Find where the given text appears and provide that cell's center as (x, y) coordinate. 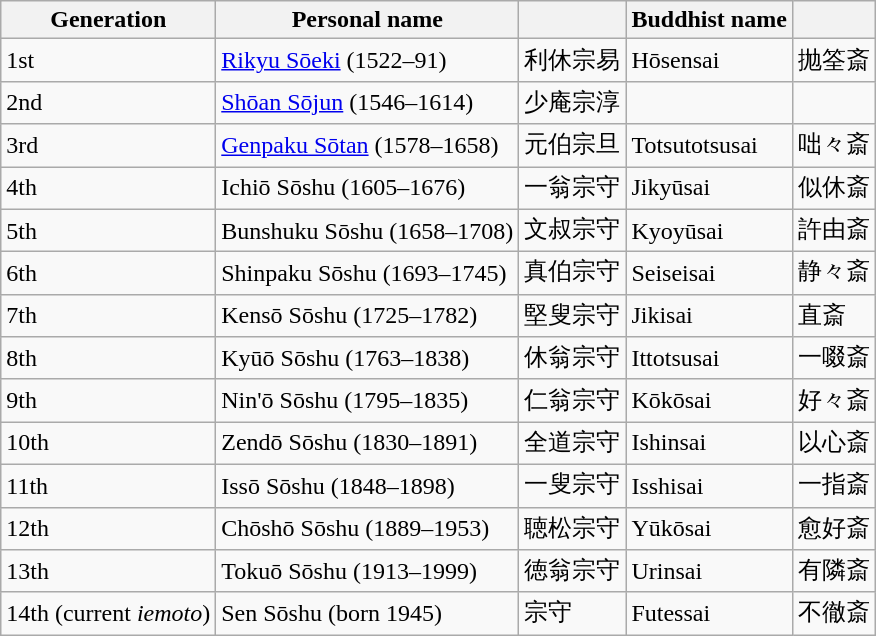
5th (108, 230)
真伯宗守 (572, 274)
Ittotsusai (709, 358)
全道宗守 (572, 444)
Isshisai (709, 486)
抛筌斎 (834, 60)
9th (108, 400)
14th (current iemoto) (108, 614)
少庵宗淳 (572, 102)
10th (108, 444)
11th (108, 486)
6th (108, 274)
Bunshuku Sōshu (1658–1708) (368, 230)
仁翁宗守 (572, 400)
Chōshō Sōshu (1889–1953) (368, 528)
3rd (108, 146)
一指斎 (834, 486)
咄々斎 (834, 146)
利休宗易 (572, 60)
Kensō Sōshu (1725–1782) (368, 316)
徳翁宗守 (572, 572)
Jikyūsai (709, 188)
聴松宗守 (572, 528)
Jikisai (709, 316)
Tokuō Sōshu (1913–1999) (368, 572)
Seiseisai (709, 274)
有隣斎 (834, 572)
似休斎 (834, 188)
Genpaku Sōtan (1578–1658) (368, 146)
Yūkōsai (709, 528)
Hōsensai (709, 60)
元伯宗旦 (572, 146)
堅叟宗守 (572, 316)
一叟宗守 (572, 486)
Buddhist name (709, 20)
Totsutotsusai (709, 146)
Urinsai (709, 572)
Kyoyūsai (709, 230)
Generation (108, 20)
8th (108, 358)
不徹斎 (834, 614)
宗守 (572, 614)
7th (108, 316)
文叔宗守 (572, 230)
Issō Sōshu (1848–1898) (368, 486)
静々斎 (834, 274)
Ichiō Sōshu (1605–1676) (368, 188)
休翁宗守 (572, 358)
Ishinsai (709, 444)
Sen Sōshu (born 1945) (368, 614)
Personal name (368, 20)
2nd (108, 102)
一啜斎 (834, 358)
13th (108, 572)
愈好斎 (834, 528)
Shōan Sōjun (1546–1614) (368, 102)
許由斎 (834, 230)
Kyūō Sōshu (1763–1838) (368, 358)
直斎 (834, 316)
Shinpaku Sōshu (1693–1745) (368, 274)
以心斎 (834, 444)
Zendō Sōshu (1830–1891) (368, 444)
一翁宗守 (572, 188)
4th (108, 188)
Futessai (709, 614)
好々斎 (834, 400)
Nin'ō Sōshu (1795–1835) (368, 400)
1st (108, 60)
12th (108, 528)
Rikyu Sōeki (1522–91) (368, 60)
Kōkōsai (709, 400)
